Locate the cell with the specified text and output its (X, Y) center coordinate. 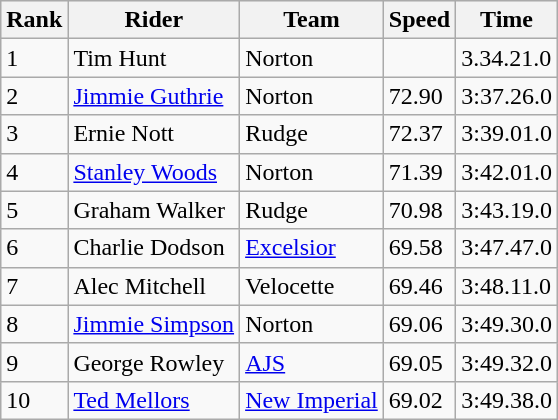
10 (34, 400)
8 (34, 324)
3:43.19.0 (507, 210)
New Imperial (312, 400)
Team (312, 20)
4 (34, 172)
72.37 (419, 134)
Charlie Dodson (154, 248)
9 (34, 362)
70.98 (419, 210)
3.34.21.0 (507, 58)
Stanley Woods (154, 172)
Excelsior (312, 248)
69.02 (419, 400)
3:49.38.0 (507, 400)
Alec Mitchell (154, 286)
Jimmie Guthrie (154, 96)
3:37.26.0 (507, 96)
Jimmie Simpson (154, 324)
AJS (312, 362)
3:49.30.0 (507, 324)
Rider (154, 20)
Tim Hunt (154, 58)
Time (507, 20)
Speed (419, 20)
69.58 (419, 248)
3:49.32.0 (507, 362)
69.05 (419, 362)
3:47.47.0 (507, 248)
1 (34, 58)
Ernie Nott (154, 134)
3 (34, 134)
Graham Walker (154, 210)
George Rowley (154, 362)
Ted Mellors (154, 400)
69.06 (419, 324)
Rank (34, 20)
3:48.11.0 (507, 286)
6 (34, 248)
5 (34, 210)
2 (34, 96)
3:42.01.0 (507, 172)
3:39.01.0 (507, 134)
69.46 (419, 286)
71.39 (419, 172)
7 (34, 286)
72.90 (419, 96)
Velocette (312, 286)
